Find where the given text appears and provide that cell's center as (X, Y) coordinate. 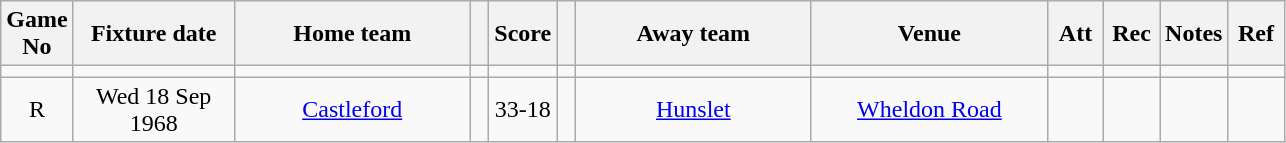
Rec (1132, 34)
Att (1075, 34)
Home team (352, 34)
R (37, 110)
Score (523, 34)
Fixture date (154, 34)
Wed 18 Sep 1968 (154, 110)
Game No (37, 34)
Away team (693, 34)
Ref (1256, 34)
33-18 (523, 110)
Castleford (352, 110)
Notes (1194, 34)
Hunslet (693, 110)
Wheldon Road (929, 110)
Venue (929, 34)
